Search for the cell housing the specified text and yield its (x, y) center coordinate. 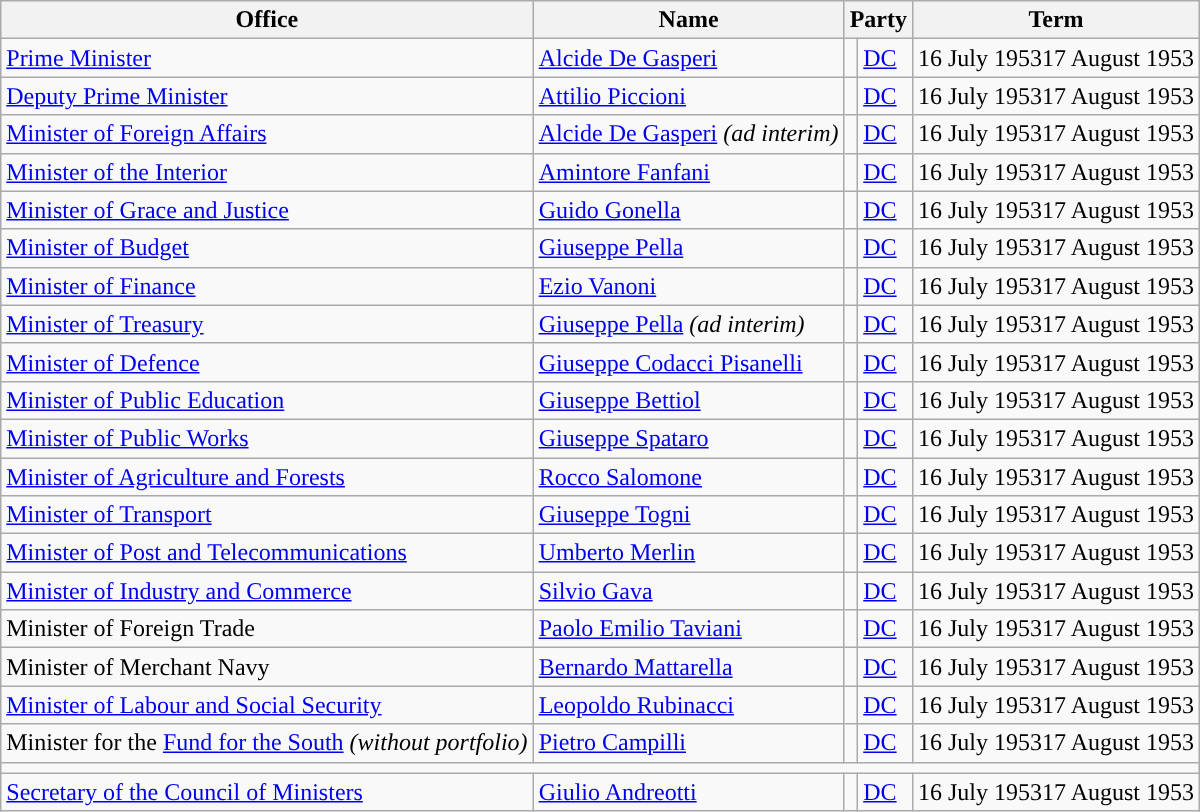
Giuseppe Pella (688, 248)
Prime Minister (267, 58)
Minister of Grace and Justice (267, 210)
Minister of the Interior (267, 172)
Silvio Gava (688, 591)
Minister of Industry and Commerce (267, 591)
Minister of Public Works (267, 438)
Minister of Agriculture and Forests (267, 477)
Name (688, 20)
Deputy Prime Minister (267, 96)
Minister of Post and Telecommunications (267, 553)
Attilio Piccioni (688, 96)
Term (1056, 20)
Minister of Defence (267, 362)
Minister of Treasury (267, 324)
Party (878, 20)
Minister of Public Education (267, 400)
Minister of Budget (267, 248)
Giulio Andreotti (688, 792)
Minister of Transport (267, 515)
Giuseppe Bettiol (688, 400)
Bernardo Mattarella (688, 667)
Guido Gonella (688, 210)
Giuseppe Pella (ad interim) (688, 324)
Minister of Finance (267, 286)
Amintore Fanfani (688, 172)
Minister of Merchant Navy (267, 667)
Minister for the Fund for the South (without portfolio) (267, 743)
Office (267, 20)
Leopoldo Rubinacci (688, 705)
Rocco Salomone (688, 477)
Minister of Foreign Trade (267, 629)
Alcide De Gasperi (688, 58)
Paolo Emilio Taviani (688, 629)
Ezio Vanoni (688, 286)
Umberto Merlin (688, 553)
Secretary of the Council of Ministers (267, 792)
Minister of Foreign Affairs (267, 134)
Giuseppe Spataro (688, 438)
Pietro Campilli (688, 743)
Minister of Labour and Social Security (267, 705)
Alcide De Gasperi (ad interim) (688, 134)
Giuseppe Codacci Pisanelli (688, 362)
Giuseppe Togni (688, 515)
